Extract the (x, y) coordinate from the center of the cell holding the provided text.  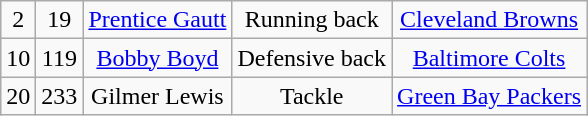
Gilmer Lewis (158, 96)
19 (60, 20)
Running back (312, 20)
Tackle (312, 96)
10 (18, 58)
Defensive back (312, 58)
2 (18, 20)
Green Bay Packers (490, 96)
20 (18, 96)
Bobby Boyd (158, 58)
Baltimore Colts (490, 58)
Prentice Gautt (158, 20)
119 (60, 58)
Cleveland Browns (490, 20)
233 (60, 96)
